From the cell containing the given text, extract its center point as [x, y] coordinate. 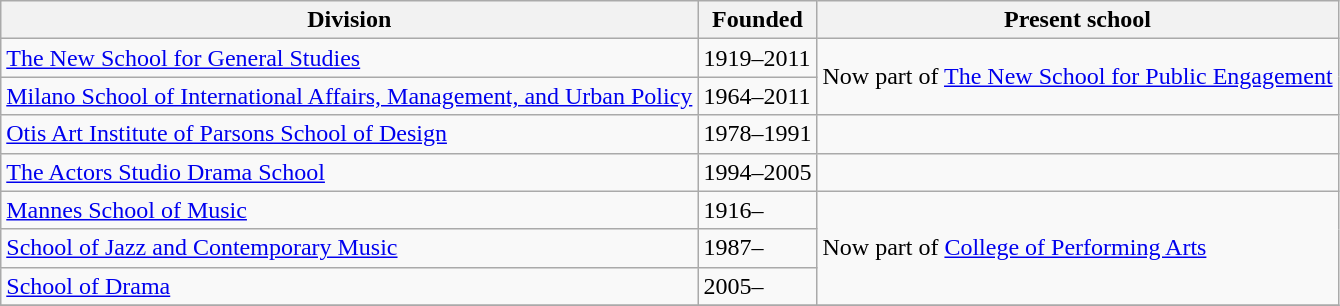
1987– [758, 248]
Otis Art Institute of Parsons School of Design [350, 134]
1994–2005 [758, 172]
2005– [758, 286]
Now part of College of Performing Arts [1078, 248]
1964–2011 [758, 96]
Mannes School of Music [350, 210]
Division [350, 20]
The New School for General Studies [350, 58]
1919–2011 [758, 58]
The Actors Studio Drama School [350, 172]
Now part of The New School for Public Engagement [1078, 77]
Founded [758, 20]
School of Drama [350, 286]
School of Jazz and Contemporary Music [350, 248]
Present school [1078, 20]
Milano School of International Affairs, Management, and Urban Policy [350, 96]
1916– [758, 210]
1978–1991 [758, 134]
